Provide the (X, Y) coordinate of the cell's center where the given text is located.  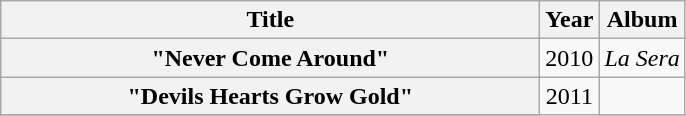
"Never Come Around" (270, 58)
La Sera (642, 58)
Title (270, 20)
2011 (570, 96)
2010 (570, 58)
"Devils Hearts Grow Gold" (270, 96)
Year (570, 20)
Album (642, 20)
